For the text-containing cell, return its midpoint in (X, Y) coordinate format. 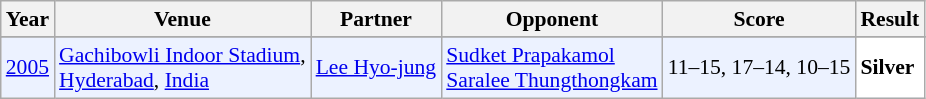
11–15, 17–14, 10–15 (760, 68)
Venue (182, 19)
Partner (376, 19)
Score (760, 19)
Silver (890, 68)
Opponent (552, 19)
Gachibowli Indoor Stadium,Hyderabad, India (182, 68)
Sudket Prapakamol Saralee Thungthongkam (552, 68)
Result (890, 19)
2005 (28, 68)
Lee Hyo-jung (376, 68)
Year (28, 19)
